Extract the [X, Y] coordinate from the center of the cell holding the provided text.  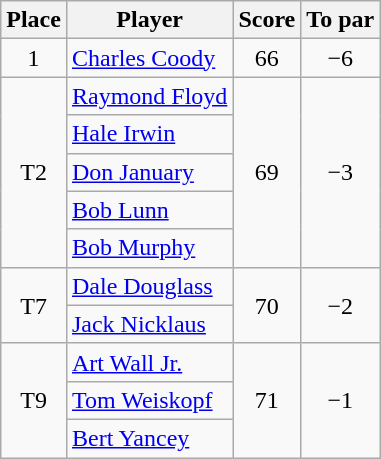
Bert Yancey [149, 438]
Bob Lunn [149, 210]
Jack Nicklaus [149, 324]
Don January [149, 172]
−2 [340, 305]
Dale Douglass [149, 286]
Hale Irwin [149, 134]
69 [267, 172]
66 [267, 58]
T7 [34, 305]
Charles Coody [149, 58]
71 [267, 400]
Art Wall Jr. [149, 362]
To par [340, 20]
Tom Weiskopf [149, 400]
Player [149, 20]
Place [34, 20]
Raymond Floyd [149, 96]
−1 [340, 400]
T2 [34, 172]
−6 [340, 58]
1 [34, 58]
70 [267, 305]
Bob Murphy [149, 248]
−3 [340, 172]
Score [267, 20]
T9 [34, 400]
